Locate the cell with the specified text and output its (X, Y) center coordinate. 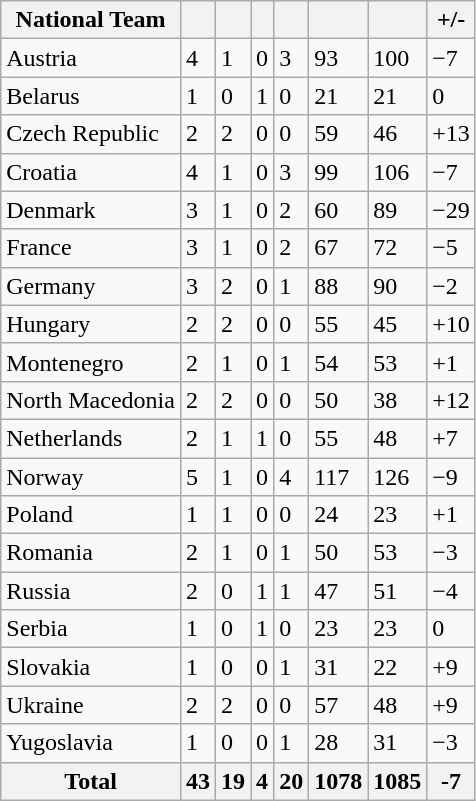
−29 (452, 210)
−9 (452, 477)
89 (398, 210)
−5 (452, 248)
24 (338, 515)
−2 (452, 286)
Austria (91, 58)
5 (198, 477)
Germany (91, 286)
Poland (91, 515)
Montenegro (91, 362)
67 (338, 248)
Russia (91, 591)
1085 (398, 781)
Hungary (91, 324)
Denmark (91, 210)
Norway (91, 477)
1078 (338, 781)
+7 (452, 438)
57 (338, 705)
47 (338, 591)
88 (338, 286)
99 (338, 172)
43 (198, 781)
51 (398, 591)
Serbia (91, 629)
54 (338, 362)
Total (91, 781)
106 (398, 172)
Yugoslavia (91, 743)
−4 (452, 591)
Slovakia (91, 667)
+12 (452, 400)
National Team (91, 20)
93 (338, 58)
38 (398, 400)
North Macedonia (91, 400)
59 (338, 134)
Romania (91, 553)
20 (292, 781)
+13 (452, 134)
100 (398, 58)
22 (398, 667)
Czech Republic (91, 134)
Ukraine (91, 705)
Netherlands (91, 438)
126 (398, 477)
90 (398, 286)
-7 (452, 781)
72 (398, 248)
117 (338, 477)
+/- (452, 20)
Croatia (91, 172)
46 (398, 134)
60 (338, 210)
+10 (452, 324)
France (91, 248)
Belarus (91, 96)
45 (398, 324)
28 (338, 743)
19 (232, 781)
